Detect which cell encompasses the target text, then output its [x, y] center coordinate. 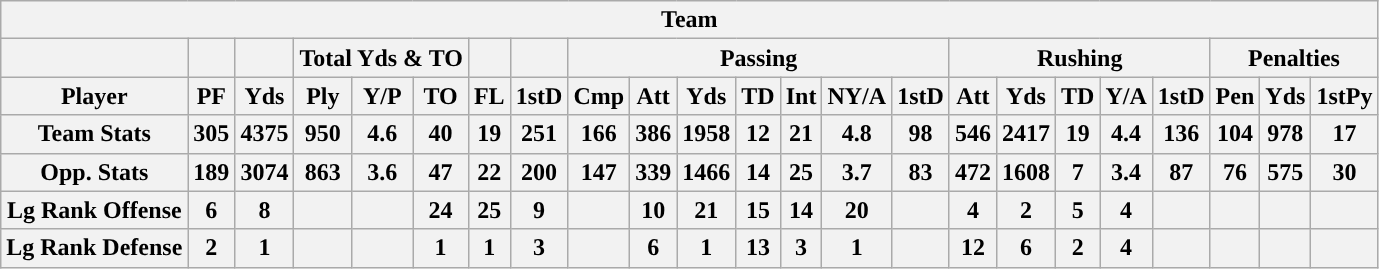
4.8 [857, 134]
Penalties [1294, 58]
PF [212, 96]
TO [441, 96]
98 [921, 134]
1466 [706, 172]
200 [539, 172]
20 [857, 210]
1958 [706, 134]
87 [1181, 172]
3.7 [857, 172]
83 [921, 172]
1608 [1026, 172]
3074 [264, 172]
Lg Rank Offense [94, 210]
Y/P [382, 96]
8 [264, 210]
104 [1235, 134]
Y/A [1126, 96]
4.6 [382, 134]
166 [599, 134]
Ply [323, 96]
47 [441, 172]
3.6 [382, 172]
978 [1286, 134]
386 [654, 134]
950 [323, 134]
15 [758, 210]
10 [654, 210]
Lg Rank Defense [94, 248]
7 [1077, 172]
17 [1344, 134]
147 [599, 172]
4375 [264, 134]
Player [94, 96]
546 [972, 134]
575 [1286, 172]
30 [1344, 172]
Passing [758, 58]
Opp. Stats [94, 172]
22 [489, 172]
9 [539, 210]
Pen [1235, 96]
76 [1235, 172]
189 [212, 172]
Team [690, 20]
5 [1077, 210]
NY/A [857, 96]
339 [654, 172]
Rushing [1080, 58]
2417 [1026, 134]
3.4 [1126, 172]
136 [1181, 134]
Team Stats [94, 134]
Int [801, 96]
305 [212, 134]
472 [972, 172]
4.4 [1126, 134]
863 [323, 172]
13 [758, 248]
Total Yds & TO [381, 58]
1stPy [1344, 96]
24 [441, 210]
FL [489, 96]
251 [539, 134]
40 [441, 134]
Cmp [599, 96]
